Scan for the cell matching the given text and deliver its [X, Y] coordinate at center. 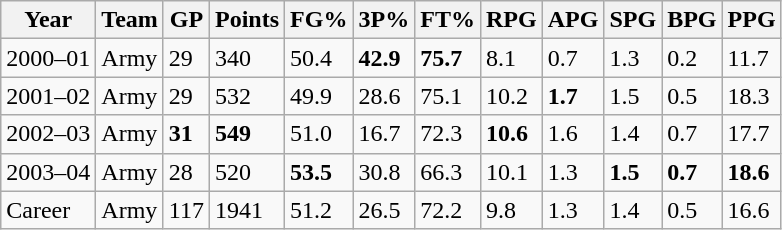
APG [573, 20]
16.7 [384, 134]
PPG [752, 20]
66.3 [448, 172]
BPG [692, 20]
28.6 [384, 96]
30.8 [384, 172]
2001–02 [48, 96]
3P% [384, 20]
18.6 [752, 172]
1.7 [573, 96]
10.2 [511, 96]
Career [48, 210]
9.8 [511, 210]
51.0 [319, 134]
532 [248, 96]
28 [186, 172]
72.2 [448, 210]
16.6 [752, 210]
FT% [448, 20]
75.1 [448, 96]
Year [48, 20]
8.1 [511, 58]
549 [248, 134]
1.6 [573, 134]
10.1 [511, 172]
2000–01 [48, 58]
53.5 [319, 172]
2002–03 [48, 134]
18.3 [752, 96]
10.6 [511, 134]
42.9 [384, 58]
51.2 [319, 210]
2003–04 [48, 172]
340 [248, 58]
Team [130, 20]
75.7 [448, 58]
72.3 [448, 134]
Points [248, 20]
FG% [319, 20]
49.9 [319, 96]
1941 [248, 210]
31 [186, 134]
SPG [633, 20]
RPG [511, 20]
11.7 [752, 58]
0.2 [692, 58]
17.7 [752, 134]
50.4 [319, 58]
GP [186, 20]
117 [186, 210]
520 [248, 172]
26.5 [384, 210]
